Return (X, Y) of the center of cell containing provided text 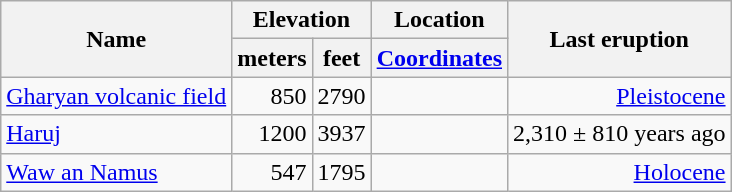
Last eruption (620, 39)
1795 (342, 172)
2,310 ± 810 years ago (620, 134)
Pleistocene (620, 96)
850 (272, 96)
1200 (272, 134)
Waw an Namus (116, 172)
feet (342, 58)
Coordinates (439, 58)
Name (116, 39)
2790 (342, 96)
Location (439, 20)
meters (272, 58)
Elevation (302, 20)
Haruj (116, 134)
547 (272, 172)
3937 (342, 134)
Gharyan volcanic field (116, 96)
Holocene (620, 172)
